Search for the cell housing the specified text and yield its (X, Y) center coordinate. 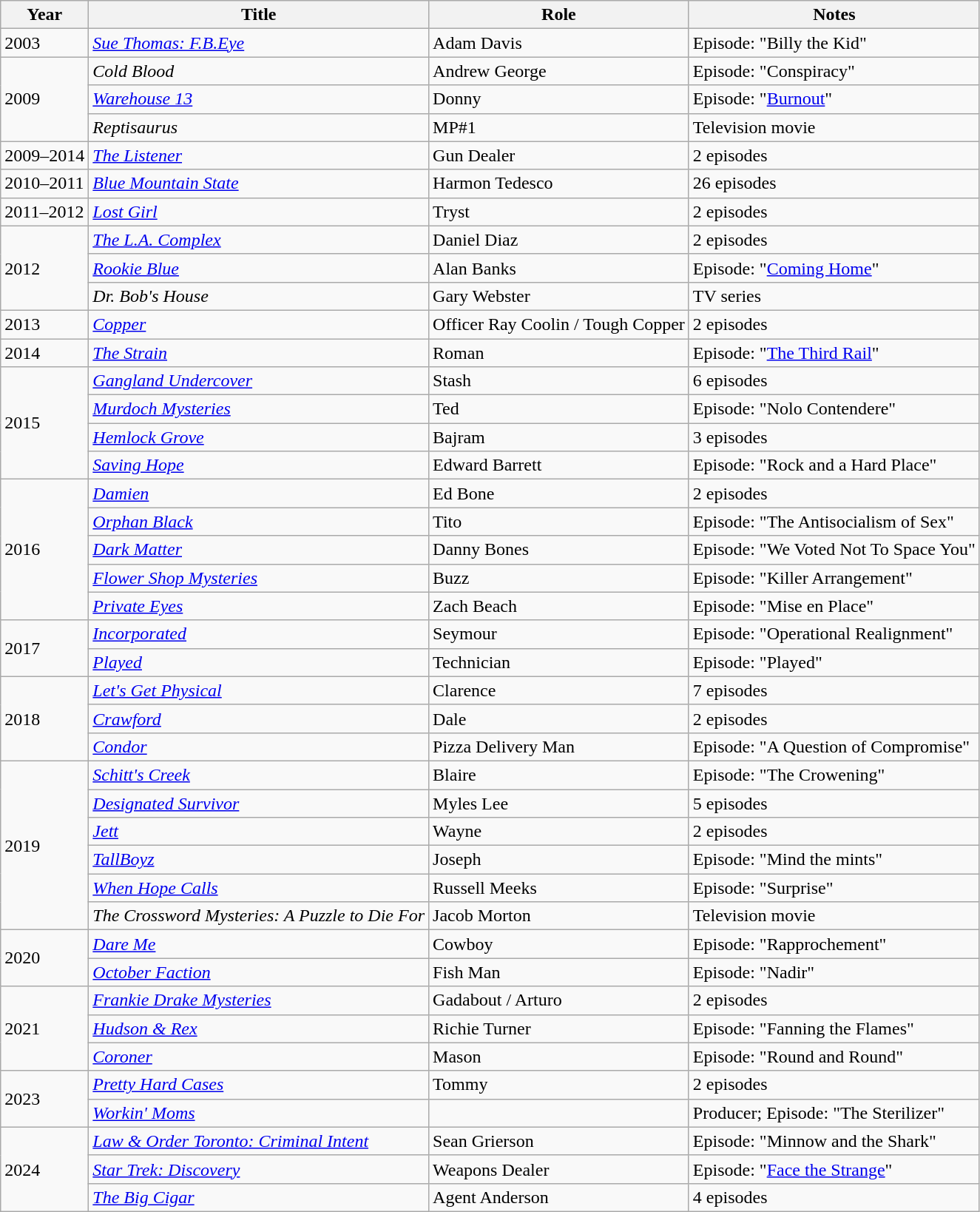
Episode: "Burnout" (834, 99)
Episode: "A Question of Compromise" (834, 747)
2009–2014 (44, 155)
Blaire (559, 775)
TallBoyz (259, 860)
Gary Webster (559, 296)
Dale (559, 718)
Blue Mountain State (259, 184)
Episode: "The Third Rail" (834, 353)
2020 (44, 958)
Episode: "Rapprochement" (834, 944)
Dare Me (259, 944)
Dr. Bob's House (259, 296)
2016 (44, 550)
2015 (44, 423)
Episode: "Minnow and the Shark" (834, 1141)
6 episodes (834, 381)
Pretty Hard Cases (259, 1085)
October Faction (259, 972)
Ed Bone (559, 494)
Danny Bones (559, 550)
Daniel Diaz (559, 240)
Episode: "Conspiracy" (834, 71)
Tito (559, 522)
Episode: "Surprise" (834, 888)
Episode: "Nolo Contendere" (834, 409)
Tommy (559, 1085)
When Hope Calls (259, 888)
Hemlock Grove (259, 437)
Warehouse 13 (259, 99)
The Crossword Mysteries: A Puzzle to Die For (259, 916)
Incorporated (259, 634)
Seymour (559, 634)
Saving Hope (259, 465)
4 episodes (834, 1197)
Designated Survivor (259, 803)
Star Trek: Discovery (259, 1169)
Cold Blood (259, 71)
2011–2012 (44, 212)
The Big Cigar (259, 1197)
Andrew George (559, 71)
TV series (834, 296)
Flower Shop Mysteries (259, 578)
Crawford (259, 718)
Mason (559, 1057)
Producer; Episode: "The Sterilizer" (834, 1113)
Episode: "Mise en Place" (834, 606)
Pizza Delivery Man (559, 747)
Edward Barrett (559, 465)
2017 (44, 648)
Episode: "Billy the Kid" (834, 43)
Officer Ray Coolin / Tough Copper (559, 324)
Schitt's Creek (259, 775)
Cowboy (559, 944)
Episode: "Killer Arrangement" (834, 578)
Episode: "Round and Round" (834, 1057)
Let's Get Physical (259, 690)
2012 (44, 268)
Gangland Undercover (259, 381)
Episode: "Rock and a Hard Place" (834, 465)
Stash (559, 381)
Roman (559, 353)
Zach Beach (559, 606)
Private Eyes (259, 606)
Played (259, 662)
2009 (44, 99)
Damien (259, 494)
Episode: "We Voted Not To Space You" (834, 550)
Tryst (559, 212)
2019 (44, 845)
Fish Man (559, 972)
Law & Order Toronto: Criminal Intent (259, 1141)
Jett (259, 832)
Joseph (559, 860)
2024 (44, 1169)
Episode: "The Antisocialism of Sex" (834, 522)
Episode: "Mind the mints" (834, 860)
Hudson & Rex (259, 1028)
Condor (259, 747)
Donny (559, 99)
Role (559, 15)
Episode: "Face the Strange" (834, 1169)
2023 (44, 1099)
Workin' Moms (259, 1113)
2014 (44, 353)
Lost Girl (259, 212)
7 episodes (834, 690)
Murdoch Mysteries (259, 409)
Year (44, 15)
Bajram (559, 437)
Weapons Dealer (559, 1169)
Title (259, 15)
Technician (559, 662)
3 episodes (834, 437)
2003 (44, 43)
MP#1 (559, 127)
Ted (559, 409)
Agent Anderson (559, 1197)
Harmon Tedesco (559, 184)
Jacob Morton (559, 916)
Adam Davis (559, 43)
Wayne (559, 832)
Gadabout / Arturo (559, 1000)
5 episodes (834, 803)
Episode: "Operational Realignment" (834, 634)
The Listener (259, 155)
Episode: "Fanning the Flames" (834, 1028)
Sean Grierson (559, 1141)
Sue Thomas: F.B.Eye (259, 43)
Reptisaurus (259, 127)
Gun Dealer (559, 155)
Clarence (559, 690)
Frankie Drake Mysteries (259, 1000)
Episode: "Coming Home" (834, 268)
26 episodes (834, 184)
2010–2011 (44, 184)
2018 (44, 718)
The Strain (259, 353)
Russell Meeks (559, 888)
Buzz (559, 578)
Episode: "Played" (834, 662)
Copper (259, 324)
Dark Matter (259, 550)
Richie Turner (559, 1028)
Rookie Blue (259, 268)
The L.A. Complex (259, 240)
2021 (44, 1028)
Myles Lee (559, 803)
Episode: "Nadir" (834, 972)
2013 (44, 324)
Orphan Black (259, 522)
Coroner (259, 1057)
Alan Banks (559, 268)
Episode: "The Crowening" (834, 775)
Notes (834, 15)
